Capture the cell that displays the provided text and extract its (X, Y) central coordinate. 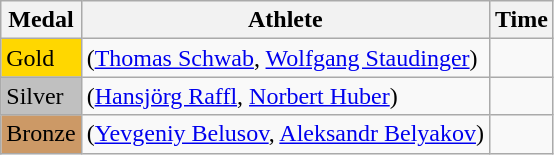
(Yevgeniy Belusov, Aleksandr Belyakov) (285, 134)
(Thomas Schwab, Wolfgang Staudinger) (285, 58)
Silver (41, 96)
Time (521, 20)
Medal (41, 20)
(Hansjörg Raffl, Norbert Huber) (285, 96)
Gold (41, 58)
Athlete (285, 20)
Bronze (41, 134)
